Capture the cell that displays the provided text and extract its (x, y) central coordinate. 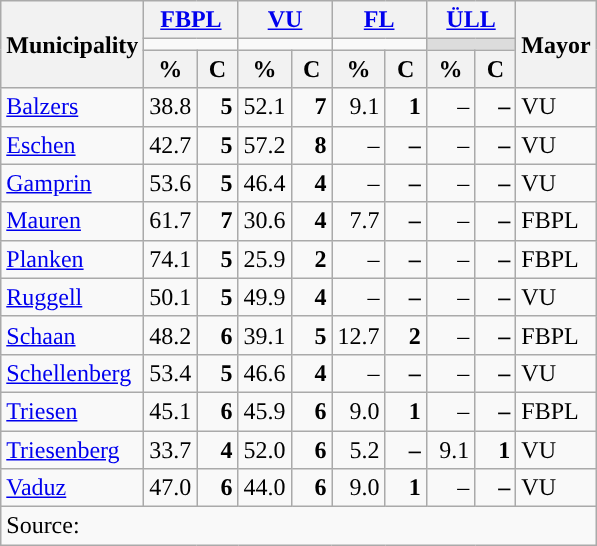
5.2 (358, 449)
Balzers (72, 107)
Gamprin (72, 183)
Schaan (72, 335)
7.7 (358, 221)
Mayor (556, 44)
ÜLL (471, 20)
Mauren (72, 221)
30.6 (264, 221)
52.0 (264, 449)
46.4 (264, 183)
12.7 (358, 335)
44.0 (264, 488)
45.1 (170, 411)
42.7 (170, 145)
46.6 (264, 373)
25.9 (264, 259)
47.0 (170, 488)
Triesen (72, 411)
39.1 (264, 335)
Ruggell (72, 297)
49.9 (264, 297)
33.7 (170, 449)
8 (312, 145)
52.1 (264, 107)
38.8 (170, 107)
Planken (72, 259)
Eschen (72, 145)
74.1 (170, 259)
Source: (298, 526)
45.9 (264, 411)
Schellenberg (72, 373)
61.7 (170, 221)
Vaduz (72, 488)
48.2 (170, 335)
53.4 (170, 373)
53.6 (170, 183)
FL (379, 20)
Municipality (72, 44)
57.2 (264, 145)
Triesenberg (72, 449)
50.1 (170, 297)
